Locate the cell with the specified text and output its [X, Y] center coordinate. 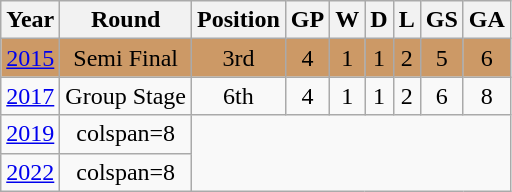
6th [239, 96]
3rd [239, 58]
Position [239, 20]
Group Stage [126, 96]
Year [30, 20]
2022 [30, 172]
2015 [30, 58]
Semi Final [126, 58]
8 [486, 96]
5 [442, 58]
2017 [30, 96]
L [406, 20]
2019 [30, 134]
W [348, 20]
GS [442, 20]
GA [486, 20]
GP [307, 20]
D [379, 20]
Round [126, 20]
